Pinpoint the cell where the given text exists, returning its (X, Y) midpoint coordinate. 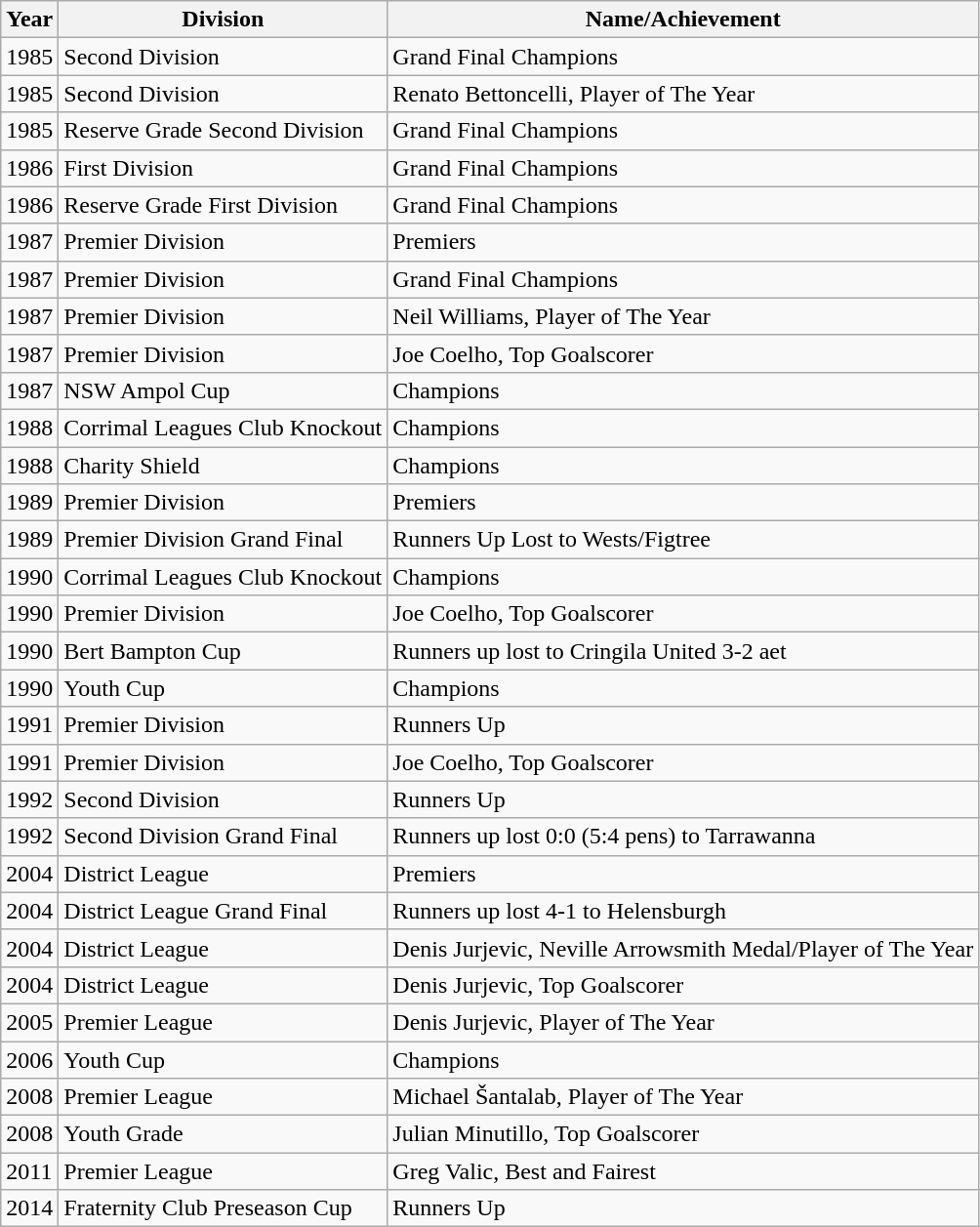
Fraternity Club Preseason Cup (223, 1208)
Renato Bettoncelli, Player of The Year (683, 94)
Premier Division Grand Final (223, 540)
First Division (223, 168)
2011 (29, 1171)
2005 (29, 1022)
Neil Williams, Player of The Year (683, 316)
Runners up lost to Cringila United 3-2 aet (683, 651)
Runners Up Lost to Wests/Figtree (683, 540)
Denis Jurjevic, Top Goalscorer (683, 985)
Julian Minutillo, Top Goalscorer (683, 1134)
Michael Šantalab, Player of The Year (683, 1097)
Denis Jurjevic, Neville Arrowsmith Medal/Player of The Year (683, 948)
2014 (29, 1208)
District League Grand Final (223, 911)
Runners up lost 0:0 (5:4 pens) to Tarrawanna (683, 837)
Year (29, 20)
Name/Achievement (683, 20)
Greg Valic, Best and Fairest (683, 1171)
Division (223, 20)
Reserve Grade Second Division (223, 131)
Reserve Grade First Division (223, 205)
2006 (29, 1059)
Youth Grade (223, 1134)
Bert Bampton Cup (223, 651)
Second Division Grand Final (223, 837)
Charity Shield (223, 466)
Denis Jurjevic, Player of The Year (683, 1022)
Runners up lost 4-1 to Helensburgh (683, 911)
NSW Ampol Cup (223, 390)
